Output the (x, y) coordinate of the center of the cell containing the given text.  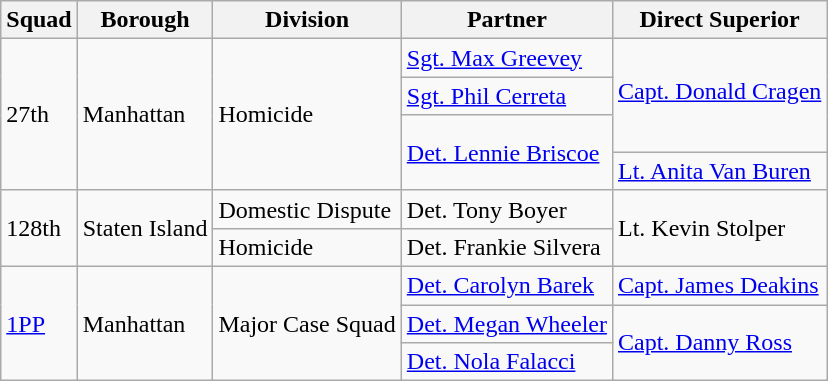
128th (39, 228)
Sgt. Phil Cerreta (506, 96)
Sgt. Max Greevey (506, 58)
Det. Tony Boyer (506, 209)
Partner (506, 20)
Capt. Donald Cragen (719, 77)
Capt. Danny Ross (719, 342)
1PP (39, 323)
Lt. Anita Van Buren (719, 171)
Det. Carolyn Barek (506, 285)
Borough (145, 20)
Major Case Squad (307, 323)
Direct Superior (719, 20)
Det. Megan Wheeler (506, 323)
Staten Island (145, 228)
Det. Frankie Silvera (506, 247)
Squad (39, 20)
Lt. Kevin Stolper (719, 228)
Domestic Dispute (307, 209)
27th (39, 115)
Capt. James Deakins (719, 285)
Det. Lennie Briscoe (506, 152)
Det. Nola Falacci (506, 362)
Division (307, 20)
